For the text-containing cell, return its midpoint in [x, y] coordinate format. 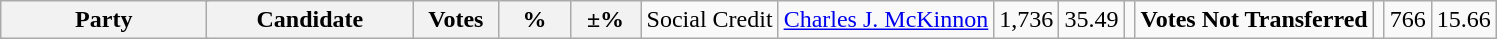
% [534, 20]
Party [104, 20]
1,736 [1026, 20]
Votes [456, 20]
Charles J. McKinnon [886, 20]
Votes Not Transferred [1254, 20]
15.66 [1464, 20]
Candidate [310, 20]
35.49 [1092, 20]
766 [1408, 20]
Social Credit [710, 20]
±% [606, 20]
